Identify which cell holds the provided text, then report its (X, Y) central coordinate. 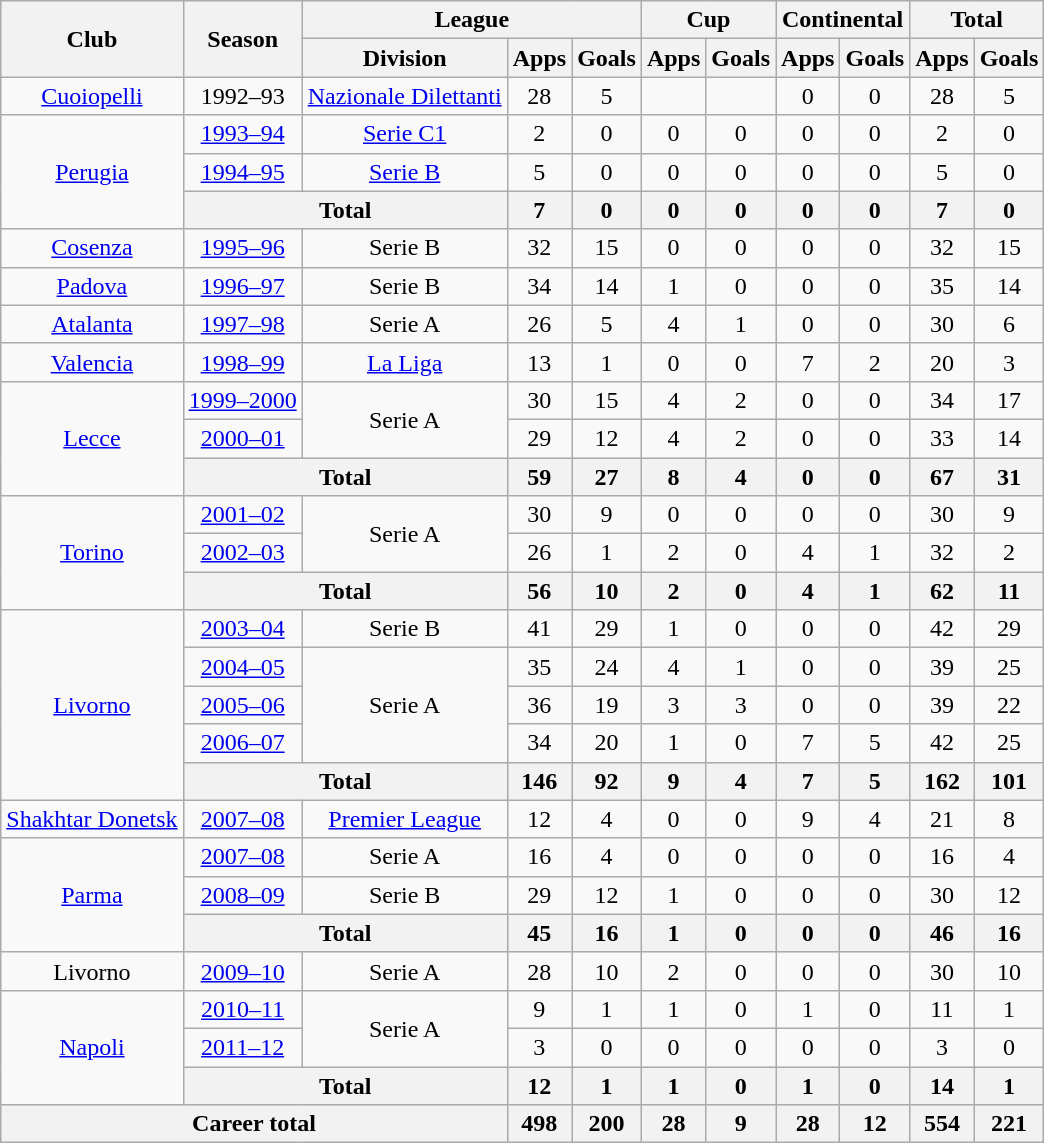
Nazionale Dilettanti (404, 96)
Lecce (92, 438)
92 (607, 781)
Cosenza (92, 248)
Perugia (92, 172)
13 (539, 362)
2005–06 (242, 705)
1997–98 (242, 324)
31 (1009, 477)
La Liga (404, 362)
2010–11 (242, 1009)
2001–02 (242, 515)
162 (942, 781)
1994–95 (242, 172)
46 (942, 933)
1999–2000 (242, 400)
2002–03 (242, 553)
Padova (92, 286)
League (472, 20)
Season (242, 39)
21 (942, 819)
56 (539, 591)
2000–01 (242, 438)
146 (539, 781)
2009–10 (242, 971)
1993–94 (242, 134)
Club (92, 39)
Career total (254, 1124)
2006–07 (242, 743)
41 (539, 629)
Shakhtar Donetsk (92, 819)
27 (607, 477)
6 (1009, 324)
19 (607, 705)
24 (607, 667)
Napoli (92, 1047)
1995–96 (242, 248)
554 (942, 1124)
36 (539, 705)
2003–04 (242, 629)
Parma (92, 895)
Torino (92, 553)
2004–05 (242, 667)
101 (1009, 781)
498 (539, 1124)
Cuoiopelli (92, 96)
1996–97 (242, 286)
59 (539, 477)
221 (1009, 1124)
1998–99 (242, 362)
1992–93 (242, 96)
62 (942, 591)
Division (404, 58)
Continental (843, 20)
2011–12 (242, 1047)
67 (942, 477)
Atalanta (92, 324)
200 (607, 1124)
33 (942, 438)
Valencia (92, 362)
2008–09 (242, 895)
Cup (708, 20)
17 (1009, 400)
45 (539, 933)
22 (1009, 705)
Premier League (404, 819)
Serie C1 (404, 134)
